Capture the cell that displays the provided text and extract its (X, Y) central coordinate. 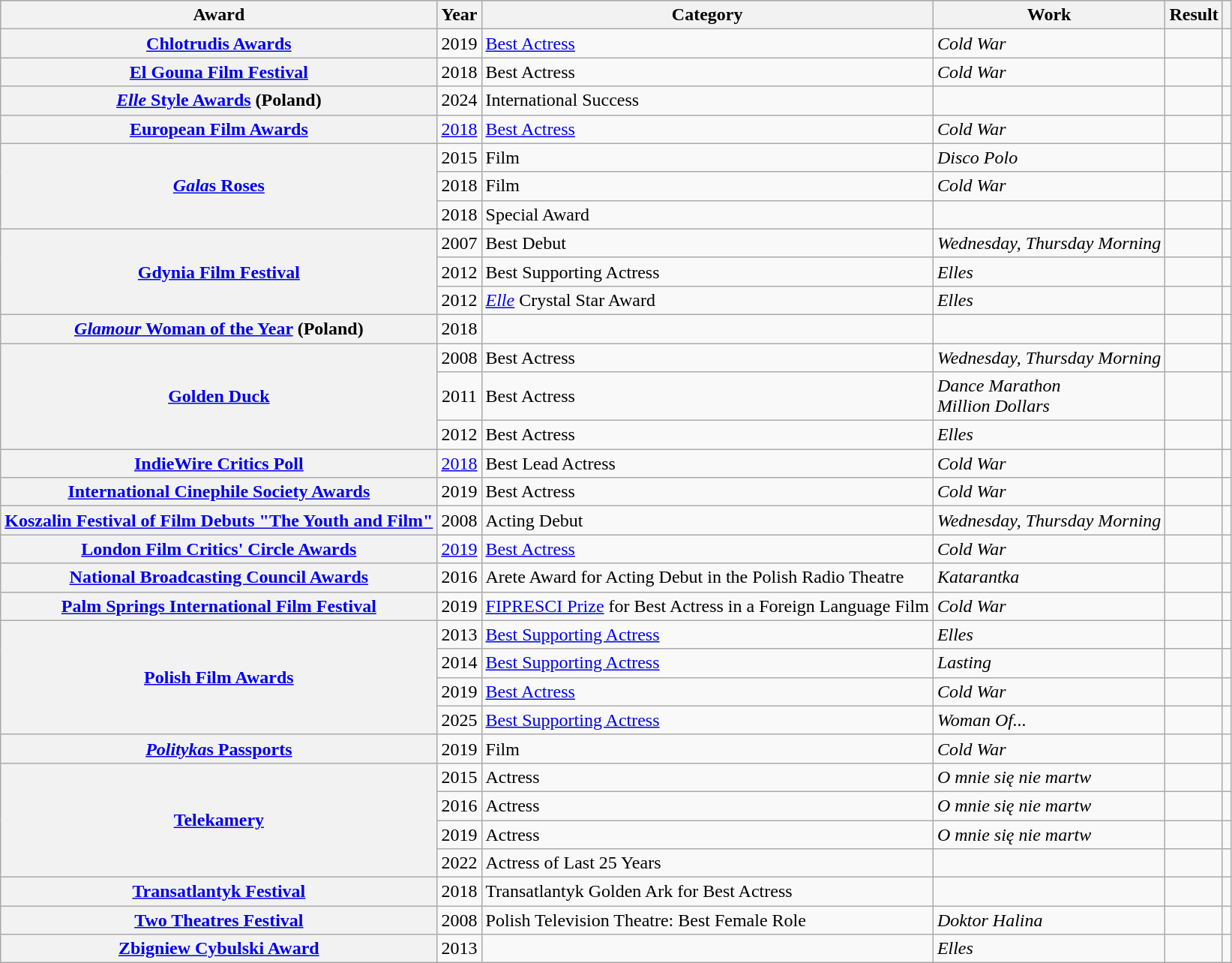
Dance MarathonMillion Dollars (1049, 396)
Galas Roses (219, 186)
International Cinephile Society Awards (219, 492)
Year (459, 15)
Arete Award for Acting Debut in the Polish Radio Theatre (707, 577)
Transatlantyk Festival (219, 892)
Actress of Last 25 Years (707, 863)
Polish Television Theatre: Best Female Role (707, 920)
El Gouna Film Festival (219, 72)
Elle Style Awards (Poland) (219, 100)
IndieWire Critics Poll (219, 463)
Best Debut (707, 243)
Disco Polo (1049, 157)
Category (707, 15)
2024 (459, 100)
Result (1194, 15)
Special Award (707, 214)
Golden Duck (219, 396)
2025 (459, 720)
Polish Film Awards (219, 677)
Politykas Passports (219, 748)
Katarantka (1049, 577)
Acting Debut (707, 520)
Zbigniew Cybulski Award (219, 949)
Doktor Halina (1049, 920)
2007 (459, 243)
Gdynia Film Festival (219, 271)
Elle Crystal Star Award (707, 300)
Glamour Woman of the Year (Poland) (219, 328)
Woman Of... (1049, 720)
International Success (707, 100)
FIPRESCI Prize for Best Actress in a Foreign Language Film (707, 606)
London Film Critics' Circle Awards (219, 549)
Palm Springs International Film Festival (219, 606)
Work (1049, 15)
2022 (459, 863)
2014 (459, 663)
Koszalin Festival of Film Debuts "The Youth and Film" (219, 520)
Best Lead Actress (707, 463)
Chlotrudis Awards (219, 43)
Transatlantyk Golden Ark for Best Actress (707, 892)
2011 (459, 396)
Award (219, 15)
European Film Awards (219, 129)
Two Theatres Festival (219, 920)
Lasting (1049, 663)
Telekamery (219, 820)
National Broadcasting Council Awards (219, 577)
